Pinpoint the cell where the given text exists, returning its (x, y) midpoint coordinate. 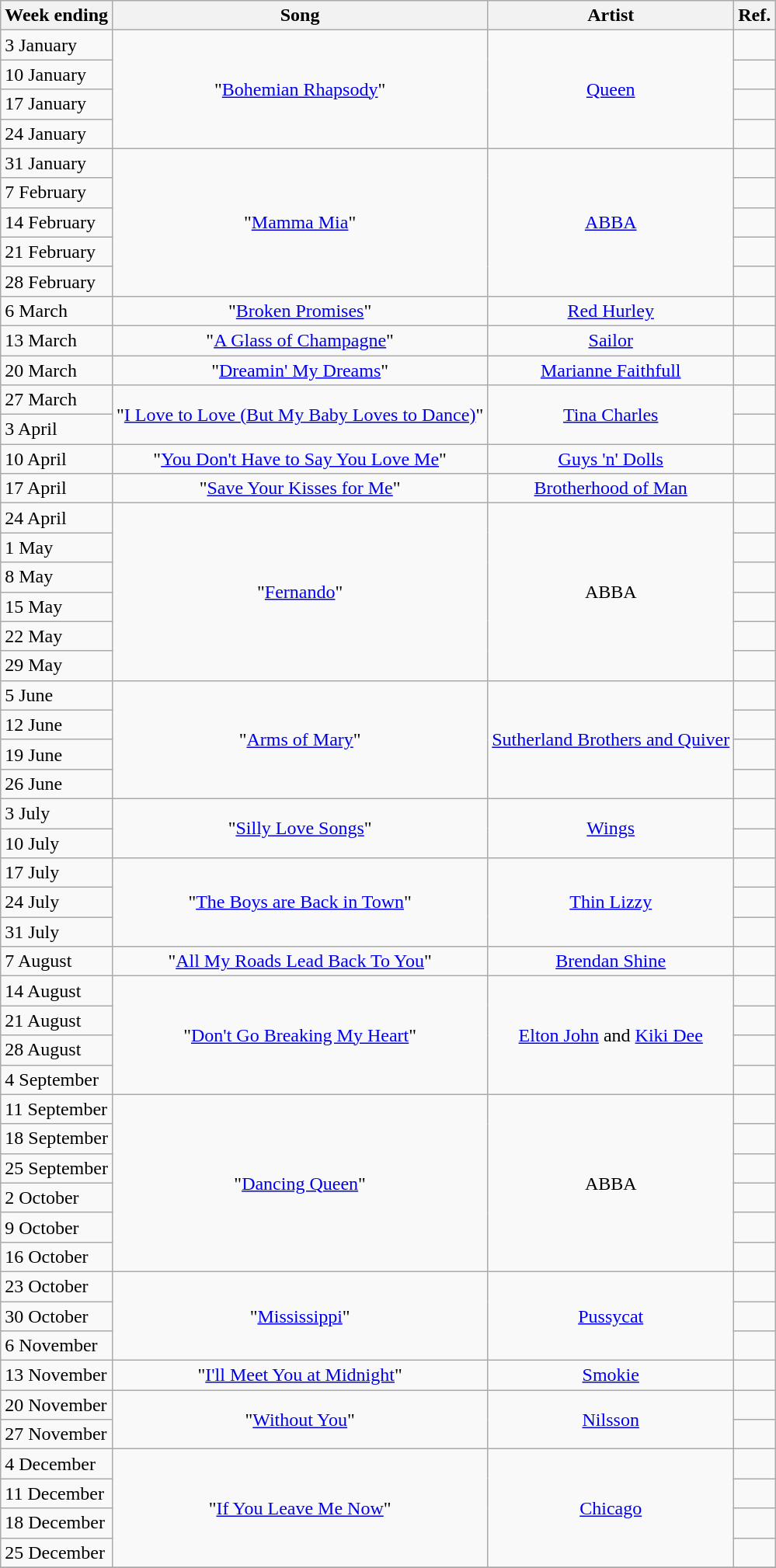
Smokie (611, 1375)
Ref. (755, 16)
31 July (57, 932)
Thin Lizzy (611, 902)
Queen (611, 89)
19 June (57, 754)
Sailor (611, 340)
20 March (57, 370)
14 August (57, 991)
10 January (57, 75)
29 May (57, 666)
24 April (57, 518)
Song (300, 16)
4 December (57, 1464)
Guys 'n' Dolls (611, 459)
Red Hurley (611, 311)
16 October (57, 1257)
17 April (57, 488)
Nilsson (611, 1420)
Brotherhood of Man (611, 488)
25 September (57, 1168)
23 October (57, 1286)
"If You Leave Me Now" (300, 1508)
24 January (57, 134)
10 July (57, 843)
28 February (57, 281)
21 August (57, 1020)
4 September (57, 1080)
"The Boys are Back in Town" (300, 902)
25 December (57, 1552)
6 November (57, 1346)
14 February (57, 222)
Pussycat (611, 1316)
"All My Roads Lead Back To You" (300, 961)
"Dancing Queen" (300, 1183)
15 May (57, 607)
21 February (57, 252)
Elton John and Kiki Dee (611, 1035)
"You Don't Have to Say You Love Me" (300, 459)
Marianne Faithfull (611, 370)
"Silly Love Songs" (300, 828)
7 February (57, 193)
7 August (57, 961)
28 August (57, 1050)
"Fernando" (300, 592)
3 January (57, 45)
Tina Charles (611, 415)
Brendan Shine (611, 961)
"Broken Promises" (300, 311)
11 December (57, 1493)
1 May (57, 548)
"I Love to Love (But My Baby Loves to Dance)" (300, 415)
Wings (611, 828)
Week ending (57, 16)
22 May (57, 636)
"Save Your Kisses for Me" (300, 488)
6 March (57, 311)
17 July (57, 873)
26 June (57, 784)
17 January (57, 104)
3 April (57, 429)
12 June (57, 725)
18 September (57, 1139)
27 November (57, 1434)
"Mamma Mia" (300, 222)
24 July (57, 902)
"Don't Go Breaking My Heart" (300, 1035)
5 June (57, 695)
8 May (57, 577)
3 July (57, 813)
11 September (57, 1109)
13 November (57, 1375)
"Mississippi" (300, 1316)
30 October (57, 1316)
"Without You" (300, 1420)
2 October (57, 1198)
20 November (57, 1405)
9 October (57, 1227)
Artist (611, 16)
18 December (57, 1523)
"I'll Meet You at Midnight" (300, 1375)
27 March (57, 400)
"Arms of Mary" (300, 739)
Chicago (611, 1508)
"Dreamin' My Dreams" (300, 370)
Sutherland Brothers and Quiver (611, 739)
13 March (57, 340)
"A Glass of Champagne" (300, 340)
31 January (57, 163)
10 April (57, 459)
"Bohemian Rhapsody" (300, 89)
